Scan for the cell matching the given text and deliver its [x, y] coordinate at center. 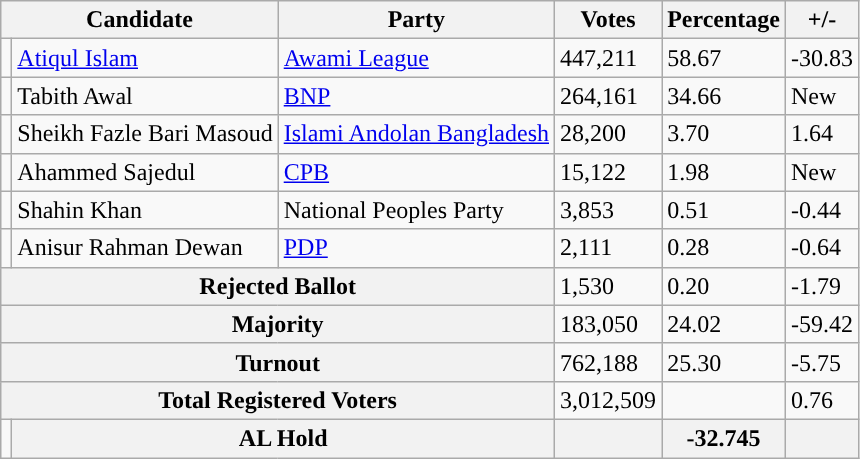
-1.79 [822, 286]
264,161 [608, 96]
Majority [278, 324]
-0.64 [822, 248]
2,111 [608, 248]
58.67 [724, 58]
National Peoples Party [416, 210]
CPB [416, 172]
3,012,509 [608, 400]
Tabith Awal [145, 96]
Shahin Khan [145, 210]
Total Registered Voters [278, 400]
762,188 [608, 362]
Awami League [416, 58]
Anisur Rahman Dewan [145, 248]
15,122 [608, 172]
Ahammed Sajedul [145, 172]
3,853 [608, 210]
34.66 [724, 96]
25.30 [724, 362]
24.02 [724, 324]
447,211 [608, 58]
0.51 [724, 210]
0.76 [822, 400]
Party [416, 20]
Islami Andolan Bangladesh [416, 134]
0.20 [724, 286]
Candidate [140, 20]
Percentage [724, 20]
3.70 [724, 134]
-30.83 [822, 58]
-0.44 [822, 210]
-5.75 [822, 362]
Turnout [278, 362]
183,050 [608, 324]
PDP [416, 248]
1,530 [608, 286]
AL Hold [284, 438]
Votes [608, 20]
Sheikh Fazle Bari Masoud [145, 134]
+/- [822, 20]
Atiqul Islam [145, 58]
BNP [416, 96]
28,200 [608, 134]
0.28 [724, 248]
-32.745 [724, 438]
1.98 [724, 172]
Rejected Ballot [278, 286]
1.64 [822, 134]
-59.42 [822, 324]
